Pinpoint the cell where the given text exists, returning its [x, y] midpoint coordinate. 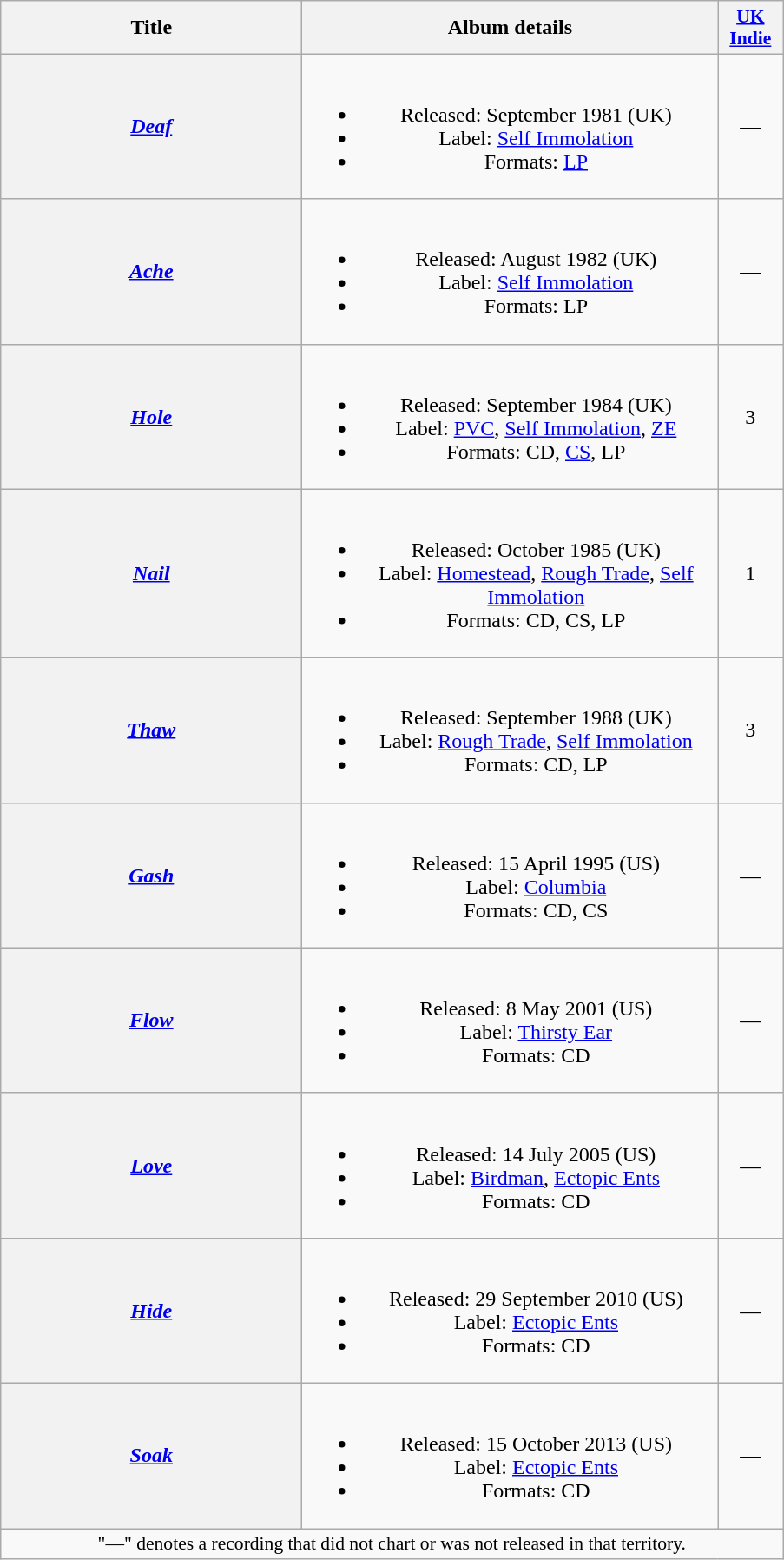
Love [151, 1166]
Deaf [151, 127]
Released: October 1985 (UK)Label: Homestead, Rough Trade, Self ImmolationFormats: CD, CS, LP [511, 573]
Ache [151, 271]
Released: 14 July 2005 (US)Label: Birdman, Ectopic EntsFormats: CD [511, 1166]
Album details [511, 28]
Nail [151, 573]
Released: 8 May 2001 (US)Label: Thirsty EarFormats: CD [511, 1020]
Released: September 1984 (UK)Label: PVC, Self Immolation, ZEFormats: CD, CS, LP [511, 417]
Released: 15 April 1995 (US)Label: ColumbiaFormats: CD, CS [511, 876]
Hole [151, 417]
Released: September 1988 (UK)Label: Rough Trade, Self ImmolationFormats: CD, LP [511, 730]
Released: September 1981 (UK)Label: Self ImmolationFormats: LP [511, 127]
UK Indie [750, 28]
Hide [151, 1310]
Released: 15 October 2013 (US)Label: Ectopic EntsFormats: CD [511, 1456]
Title [151, 28]
Soak [151, 1456]
"—" denotes a recording that did not chart or was not released in that territory. [392, 1544]
Released: August 1982 (UK)Label: Self ImmolationFormats: LP [511, 271]
Gash [151, 876]
Released: 29 September 2010 (US)Label: Ectopic EntsFormats: CD [511, 1310]
Flow [151, 1020]
Thaw [151, 730]
1 [750, 573]
